Capture the cell that displays the provided text and extract its (X, Y) central coordinate. 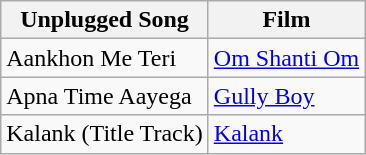
Unplugged Song (105, 20)
Kalank (286, 134)
Film (286, 20)
Aankhon Me Teri (105, 58)
Gully Boy (286, 96)
Apna Time Aayega (105, 96)
Om Shanti Om (286, 58)
Kalank (Title Track) (105, 134)
